Detect which cell encompasses the target text, then output its (x, y) center coordinate. 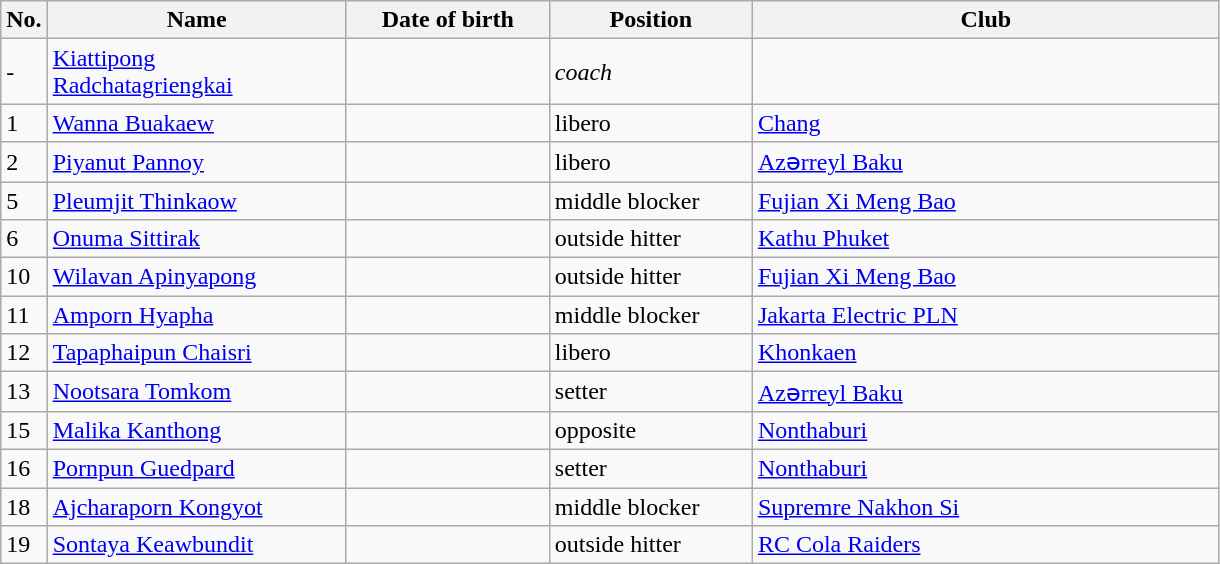
Supremre Nakhon Si (986, 507)
Amporn Hyapha (196, 315)
Position (650, 20)
opposite (650, 430)
Kathu Phuket (986, 239)
Chang (986, 123)
18 (24, 507)
Onuma Sittirak (196, 239)
Malika Kanthong (196, 430)
Kiattipong Radchatagriengkai (196, 72)
11 (24, 315)
Pornpun Guedpard (196, 468)
12 (24, 353)
10 (24, 277)
Tapaphaipun Chaisri (196, 353)
RC Cola Raiders (986, 545)
Sontaya Keawbundit (196, 545)
1 (24, 123)
Club (986, 20)
Ajcharaporn Kongyot (196, 507)
Piyanut Pannoy (196, 162)
Name (196, 20)
Pleumjit Thinkaow (196, 201)
13 (24, 392)
- (24, 72)
Wanna Buakaew (196, 123)
Nootsara Tomkom (196, 392)
15 (24, 430)
coach (650, 72)
Wilavan Apinyapong (196, 277)
16 (24, 468)
Date of birth (448, 20)
19 (24, 545)
2 (24, 162)
5 (24, 201)
Khonkaen (986, 353)
Jakarta Electric PLN (986, 315)
No. (24, 20)
6 (24, 239)
